Pinpoint the cell where the given text exists, returning its [X, Y] midpoint coordinate. 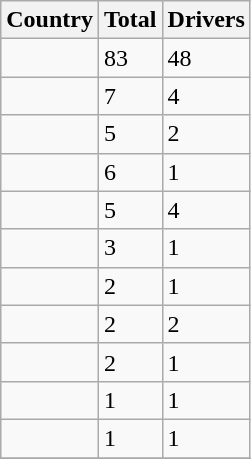
83 [130, 58]
Drivers [206, 20]
3 [130, 248]
Total [130, 20]
48 [206, 58]
6 [130, 172]
Country [50, 20]
7 [130, 96]
